Extract the (X, Y) coordinate from the center of the cell holding the provided text.  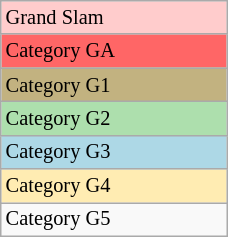
Category G3 (114, 152)
Category G1 (114, 85)
Category G4 (114, 186)
Category G5 (114, 219)
Grand Slam (114, 17)
Category GA (114, 51)
Category G2 (114, 118)
